Return (x, y) of the center of cell containing provided text 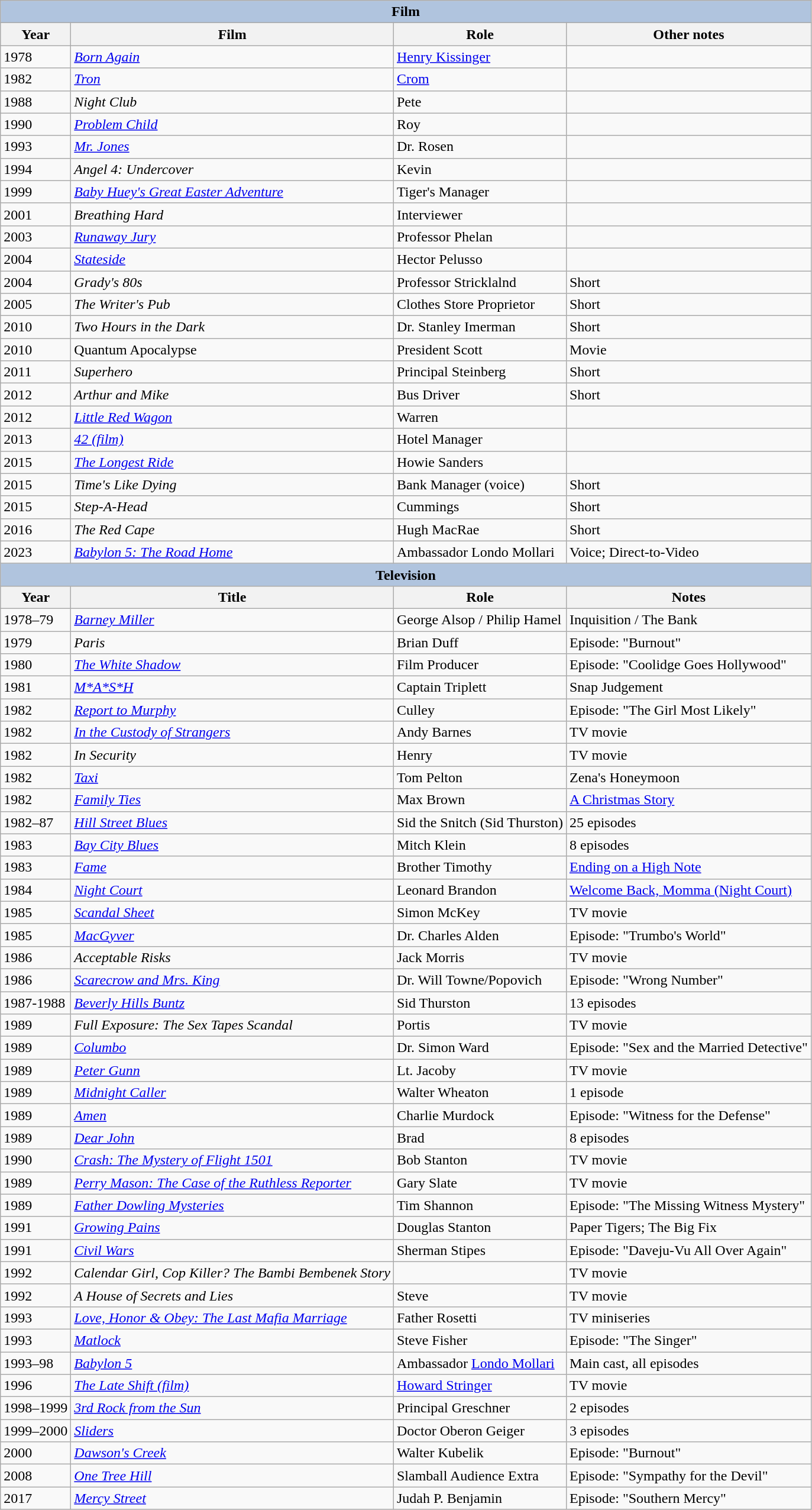
Dr. Will Towne/Popovich (480, 980)
Little Red Wagon (232, 417)
Other notes (688, 34)
Mercy Street (232, 1498)
Professor Stricklalnd (480, 282)
Love, Honor & Obey: The Last Mafia Marriage (232, 1318)
Tom Pelton (480, 777)
Principal Greschner (480, 1408)
Tron (232, 79)
1999 (35, 192)
Quantum Apocalypse (232, 350)
Episode: "Southern Mercy" (688, 1498)
3 episodes (688, 1431)
2001 (35, 214)
Civil Wars (232, 1250)
Brother Timothy (480, 867)
Dr. Simon Ward (480, 1048)
Film Producer (480, 665)
Henry (480, 755)
Bank Manager (voice) (480, 485)
Leonard Brandon (480, 890)
Hotel Manager (480, 440)
Voice; Direct-to-Video (688, 552)
Report to Murphy (232, 710)
Cummings (480, 507)
Dr. Charles Alden (480, 935)
In Security (232, 755)
2013 (35, 440)
In the Custody of Strangers (232, 733)
1993–98 (35, 1363)
Brian Duff (480, 642)
Acceptable Risks (232, 957)
13 episodes (688, 1003)
2008 (35, 1476)
2 episodes (688, 1408)
42 (film) (232, 440)
M*A*S*H (232, 688)
Episode: "Witness for the Defense" (688, 1115)
Scarecrow and Mrs. King (232, 980)
Barney Miller (232, 620)
Dr. Rosen (480, 147)
Growing Pains (232, 1228)
Warren (480, 417)
Pete (480, 102)
Gary Slate (480, 1183)
Perry Mason: The Case of the Ruthless Reporter (232, 1183)
Episode: "Daveju-Vu All Over Again" (688, 1250)
Howie Sanders (480, 462)
Max Brown (480, 800)
Crom (480, 79)
Step-A-Head (232, 507)
Mitch Klein (480, 845)
Dawson's Creek (232, 1453)
1981 (35, 688)
Amen (232, 1115)
Episode: "Wrong Number" (688, 980)
Snap Judgement (688, 688)
Hector Pelusso (480, 259)
Episode: "The Girl Most Likely" (688, 710)
A House of Secrets and Lies (232, 1295)
Bay City Blues (232, 845)
The Longest Ride (232, 462)
1998–1999 (35, 1408)
Clothes Store Proprietor (480, 305)
Walter Kubelik (480, 1453)
Beverly Hills Buntz (232, 1003)
1994 (35, 169)
Bob Stanton (480, 1160)
1987-1988 (35, 1003)
One Tree Hill (232, 1476)
Hugh MacRae (480, 530)
Culley (480, 710)
President Scott (480, 350)
1979 (35, 642)
Main cast, all episodes (688, 1363)
3rd Rock from the Sun (232, 1408)
2005 (35, 305)
George Alsop / Philip Hamel (480, 620)
2023 (35, 552)
Henry Kissinger (480, 57)
Captain Triplett (480, 688)
Episode: "The Singer" (688, 1340)
1982–87 (35, 822)
MacGyver (232, 935)
Columbo (232, 1048)
Born Again (232, 57)
Hill Street Blues (232, 822)
Sid Thurston (480, 1003)
Episode: "The Missing Witness Mystery" (688, 1205)
Father Dowling Mysteries (232, 1205)
Steve (480, 1295)
The Late Shift (film) (232, 1386)
A Christmas Story (688, 800)
Arthur and Mike (232, 395)
Mr. Jones (232, 147)
Baby Huey's Great Easter Adventure (232, 192)
Superhero (232, 372)
Tim Shannon (480, 1205)
1978–79 (35, 620)
Sliders (232, 1431)
Crash: The Mystery of Flight 1501 (232, 1160)
Bus Driver (480, 395)
Father Rosetti (480, 1318)
Midnight Caller (232, 1093)
25 episodes (688, 822)
Fame (232, 867)
Charlie Murdock (480, 1115)
Two Hours in the Dark (232, 327)
Episode: "Sympathy for the Devil" (688, 1476)
Slamball Audience Extra (480, 1476)
Ending on a High Note (688, 867)
Jack Morris (480, 957)
Sherman Stipes (480, 1250)
2000 (35, 1453)
Babylon 5: The Road Home (232, 552)
Full Exposure: The Sex Tapes Scandal (232, 1025)
Episode: "Trumbo's World" (688, 935)
Family Ties (232, 800)
Peter Gunn (232, 1070)
1984 (35, 890)
Interviewer (480, 214)
Night Club (232, 102)
Andy Barnes (480, 733)
Babylon 5 (232, 1363)
2016 (35, 530)
Sid the Snitch (Sid Thurston) (480, 822)
Television (406, 575)
1996 (35, 1386)
Angel 4: Undercover (232, 169)
Zena's Honeymoon (688, 777)
Howard Stringer (480, 1386)
Calendar Girl, Cop Killer? The Bambi Bembenek Story (232, 1273)
2011 (35, 372)
Walter Wheaton (480, 1093)
Scandal Sheet (232, 912)
Notes (688, 597)
Principal Steinberg (480, 372)
Portis (480, 1025)
TV miniseries (688, 1318)
Simon McKey (480, 912)
Paris (232, 642)
2017 (35, 1498)
Dear John (232, 1138)
Episode: "Sex and the Married Detective" (688, 1048)
The White Shadow (232, 665)
1988 (35, 102)
Kevin (480, 169)
Dr. Stanley Imerman (480, 327)
Title (232, 597)
Runaway Jury (232, 237)
Lt. Jacoby (480, 1070)
Douglas Stanton (480, 1228)
Tiger's Manager (480, 192)
The Red Cape (232, 530)
Breathing Hard (232, 214)
Roy (480, 124)
Paper Tigers; The Big Fix (688, 1228)
The Writer's Pub (232, 305)
Welcome Back, Momma (Night Court) (688, 890)
Judah P. Benjamin (480, 1498)
Taxi (232, 777)
Inquisition / The Bank (688, 620)
Stateside (232, 259)
1978 (35, 57)
Night Court (232, 890)
Grady's 80s (232, 282)
1999–2000 (35, 1431)
Steve Fisher (480, 1340)
1980 (35, 665)
Episode: "Coolidge Goes Hollywood" (688, 665)
Matlock (232, 1340)
Professor Phelan (480, 237)
1 episode (688, 1093)
2003 (35, 237)
Problem Child (232, 124)
Movie (688, 350)
Brad (480, 1138)
Time's Like Dying (232, 485)
Doctor Oberon Geiger (480, 1431)
